Return the [X, Y] coordinate for the center point of the cell that contains the specified text.  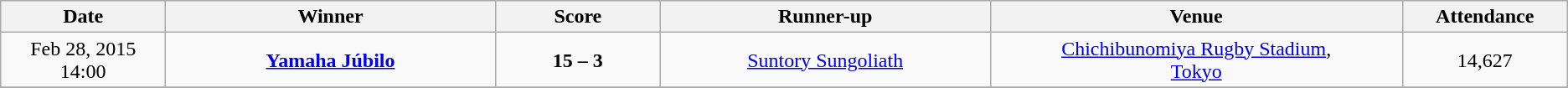
Feb 28, 2015 14:00 [84, 60]
Date [84, 17]
Winner [331, 17]
Chichibunomiya Rugby Stadium,Tokyo [1196, 60]
14,627 [1484, 60]
Suntory Sungoliath [825, 60]
Yamaha Júbilo [331, 60]
Attendance [1484, 17]
15 – 3 [578, 60]
Venue [1196, 17]
Runner-up [825, 17]
Score [578, 17]
